Output the (x, y) coordinate of the center of the cell containing the given text.  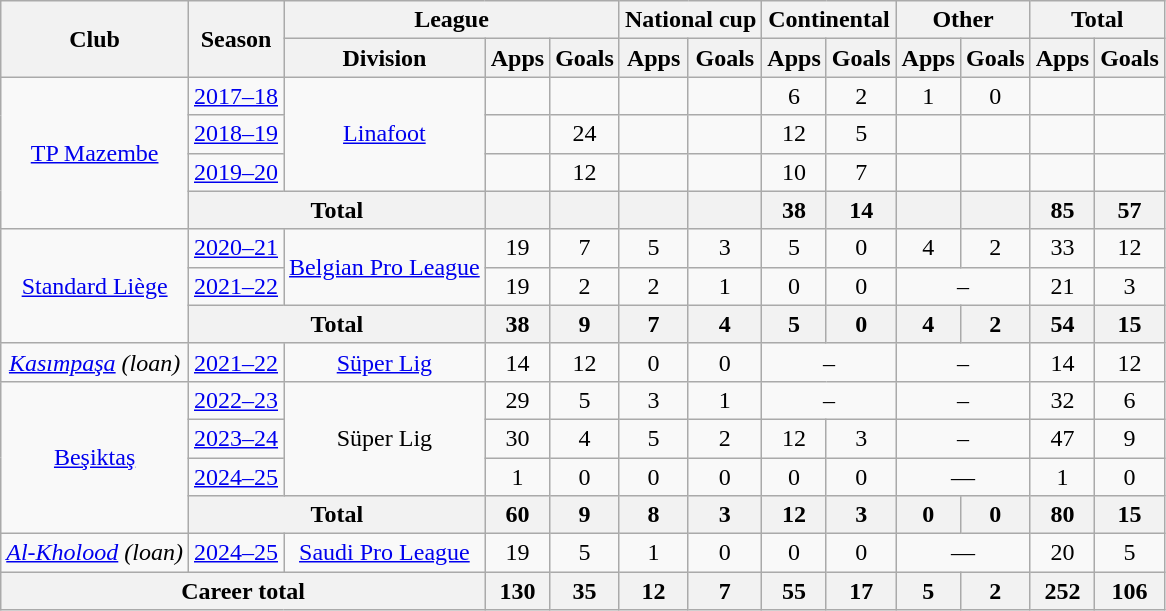
57 (1130, 210)
106 (1130, 591)
252 (1062, 591)
2023–24 (236, 438)
2022–23 (236, 400)
Club (95, 39)
Kasımpaşa (loan) (95, 362)
130 (517, 591)
League (452, 20)
Al-Kholood (loan) (95, 553)
10 (794, 172)
55 (794, 591)
32 (1062, 400)
Career total (243, 591)
33 (1062, 248)
2018–19 (236, 134)
20 (1062, 553)
Division (385, 58)
60 (517, 515)
17 (861, 591)
National cup (690, 20)
Standard Liège (95, 286)
Other (963, 20)
8 (653, 515)
Belgian Pro League (385, 267)
30 (517, 438)
2020–21 (236, 248)
Continental (829, 20)
TP Mazembe (95, 153)
21 (1062, 286)
Season (236, 39)
47 (1062, 438)
80 (1062, 515)
85 (1062, 210)
24 (585, 134)
2019–20 (236, 172)
Beşiktaş (95, 457)
Saudi Pro League (385, 553)
35 (585, 591)
29 (517, 400)
2017–18 (236, 96)
Linafoot (385, 134)
54 (1062, 324)
